Find where the given text appears and provide that cell's center as [X, Y] coordinate. 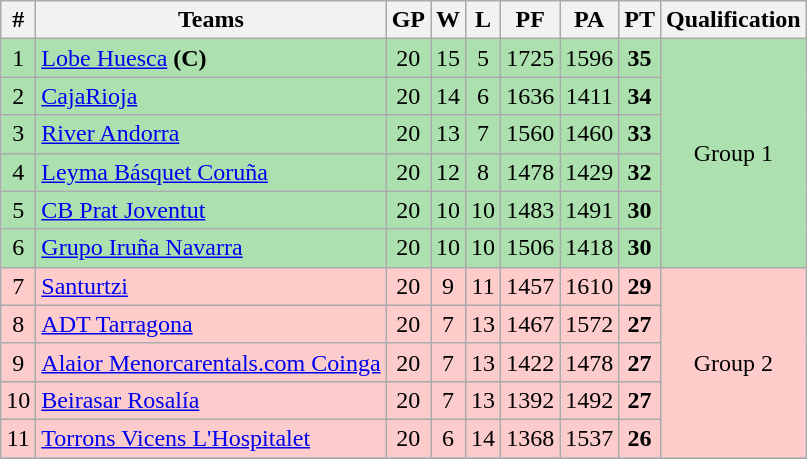
1491 [590, 210]
1411 [590, 96]
12 [448, 172]
1429 [590, 172]
Group 2 [733, 362]
35 [640, 58]
Santurtzi [211, 286]
Grupo Iruña Navarra [211, 248]
1467 [530, 324]
29 [640, 286]
3 [18, 134]
1636 [530, 96]
Beirasar Rosalía [211, 400]
Torrons Vicens L'Hospitalet [211, 438]
1483 [530, 210]
1460 [590, 134]
1596 [590, 58]
1422 [530, 362]
L [484, 20]
Group 1 [733, 153]
4 [18, 172]
W [448, 20]
ADT Tarragona [211, 324]
1506 [530, 248]
1368 [530, 438]
Alaior Menorcarentals.com Coinga [211, 362]
# [18, 20]
2 [18, 96]
PT [640, 20]
Lobe Huesca (C) [211, 58]
1457 [530, 286]
33 [640, 134]
1560 [530, 134]
1537 [590, 438]
1572 [590, 324]
1 [18, 58]
1392 [530, 400]
GP [408, 20]
PA [590, 20]
Qualification [733, 20]
1418 [590, 248]
26 [640, 438]
15 [448, 58]
PF [530, 20]
Leyma Básquet Coruña [211, 172]
1725 [530, 58]
34 [640, 96]
1610 [590, 286]
1492 [590, 400]
32 [640, 172]
CajaRioja [211, 96]
River Andorra [211, 134]
Teams [211, 20]
CB Prat Joventut [211, 210]
